Find where the given text appears and provide that cell's center as (x, y) coordinate. 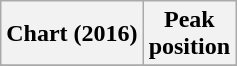
Chart (2016) (72, 34)
Peak position (189, 34)
